Extract the [X, Y] coordinate from the center of the cell holding the provided text.  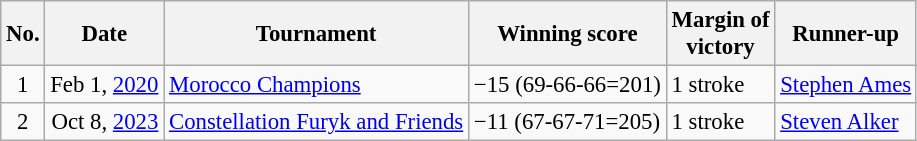
Winning score [568, 34]
Margin ofvictory [720, 34]
Constellation Furyk and Friends [316, 122]
Date [104, 34]
Feb 1, 2020 [104, 85]
Stephen Ames [846, 85]
No. [23, 34]
Morocco Champions [316, 85]
Tournament [316, 34]
2 [23, 122]
Runner-up [846, 34]
Steven Alker [846, 122]
−15 (69-66-66=201) [568, 85]
1 [23, 85]
−11 (67-67-71=205) [568, 122]
Oct 8, 2023 [104, 122]
